Scan for the cell matching the given text and deliver its (x, y) coordinate at center. 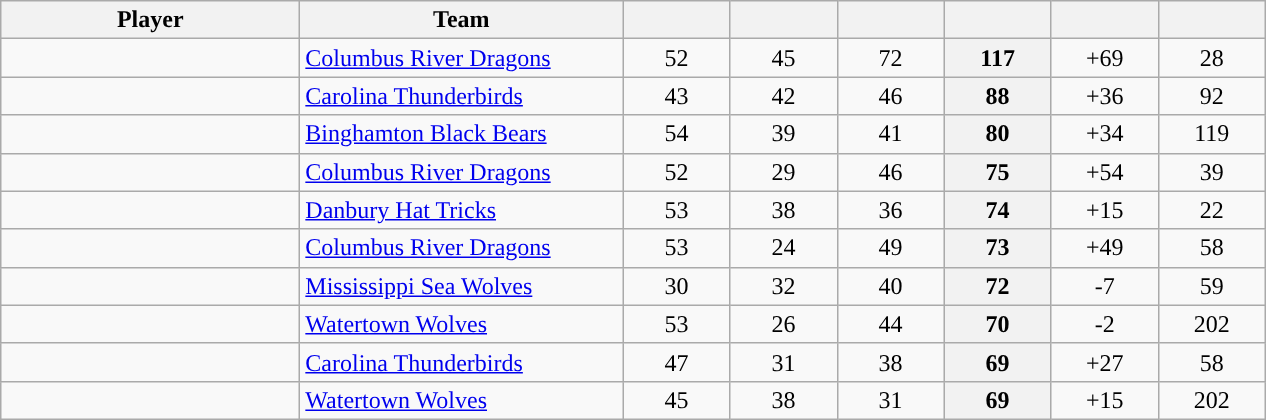
70 (998, 324)
30 (676, 286)
92 (1212, 96)
43 (676, 96)
+34 (1104, 134)
32 (784, 286)
80 (998, 134)
44 (890, 324)
119 (1212, 134)
Binghamton Black Bears (462, 134)
59 (1212, 286)
+69 (1104, 58)
24 (784, 248)
54 (676, 134)
117 (998, 58)
-7 (1104, 286)
74 (998, 210)
+54 (1104, 172)
49 (890, 248)
+49 (1104, 248)
36 (890, 210)
26 (784, 324)
28 (1212, 58)
Mississippi Sea Wolves (462, 286)
41 (890, 134)
Team (462, 20)
-2 (1104, 324)
+36 (1104, 96)
75 (998, 172)
Player (150, 20)
Danbury Hat Tricks (462, 210)
88 (998, 96)
73 (998, 248)
42 (784, 96)
22 (1212, 210)
+27 (1104, 362)
29 (784, 172)
40 (890, 286)
47 (676, 362)
